Scan for the cell matching the given text and deliver its (x, y) coordinate at center. 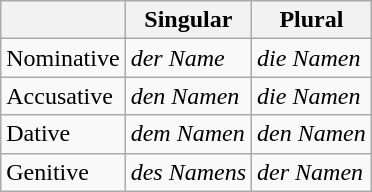
des Namens (188, 172)
Genitive (63, 172)
der Namen (312, 172)
Accusative (63, 96)
Dative (63, 134)
Singular (188, 20)
Nominative (63, 58)
dem Namen (188, 134)
Plural (312, 20)
der Name (188, 58)
